Identify which cell holds the provided text, then report its (X, Y) central coordinate. 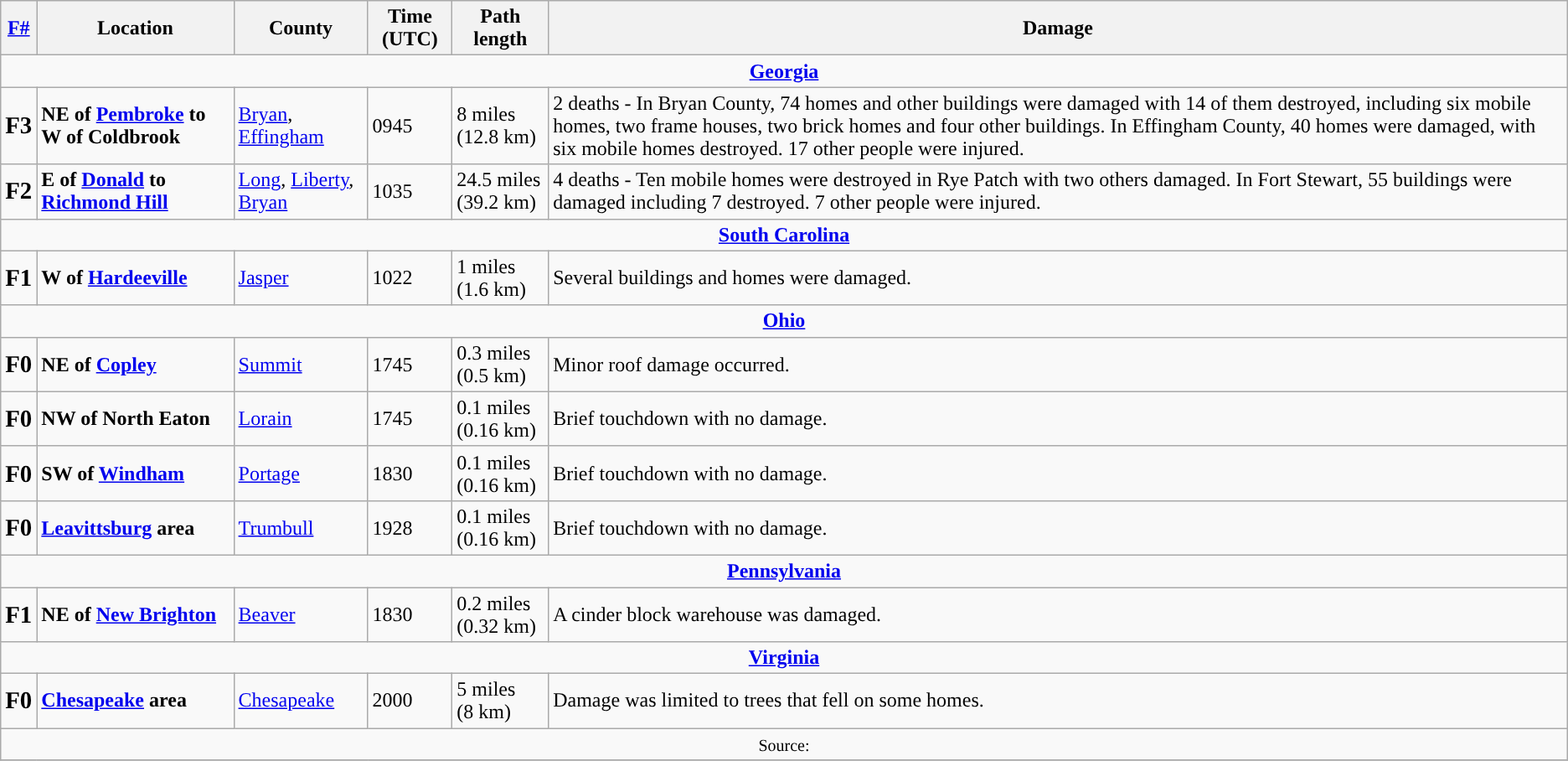
Summit (301, 364)
1 miles (1.6 km) (501, 278)
South Carolina (784, 235)
A cinder block warehouse was damaged. (1059, 613)
Pennsylvania (784, 571)
24.5 miles (39.2 km) (501, 191)
NE of Copley (136, 364)
Portage (301, 473)
0.3 miles (0.5 km) (501, 364)
Leavittsburg area (136, 528)
Beaver (301, 613)
F2 (18, 191)
NE of Pembroke to W of Coldbrook (136, 126)
Damage (1059, 28)
Time (UTC) (410, 28)
Jasper (301, 278)
Virginia (784, 658)
Lorain (301, 419)
E of Donald to Richmond Hill (136, 191)
0.2 miles (0.32 km) (501, 613)
F3 (18, 126)
F# (18, 28)
Trumbull (301, 528)
SW of Windham (136, 473)
Bryan, Effingham (301, 126)
County (301, 28)
Path length (501, 28)
2000 (410, 701)
1928 (410, 528)
8 miles (12.8 km) (501, 126)
Ohio (784, 321)
Long, Liberty, Bryan (301, 191)
Georgia (784, 71)
5 miles (8 km) (501, 701)
NE of New Brighton (136, 613)
W of Hardeeville (136, 278)
1022 (410, 278)
NW of North Eaton (136, 419)
Location (136, 28)
Source: (784, 744)
1035 (410, 191)
Chesapeake area (136, 701)
Chesapeake (301, 701)
0945 (410, 126)
Damage was limited to trees that fell on some homes. (1059, 701)
Several buildings and homes were damaged. (1059, 278)
Minor roof damage occurred. (1059, 364)
